Determine the [x, y] coordinate at the center of the cell enclosing the given text.  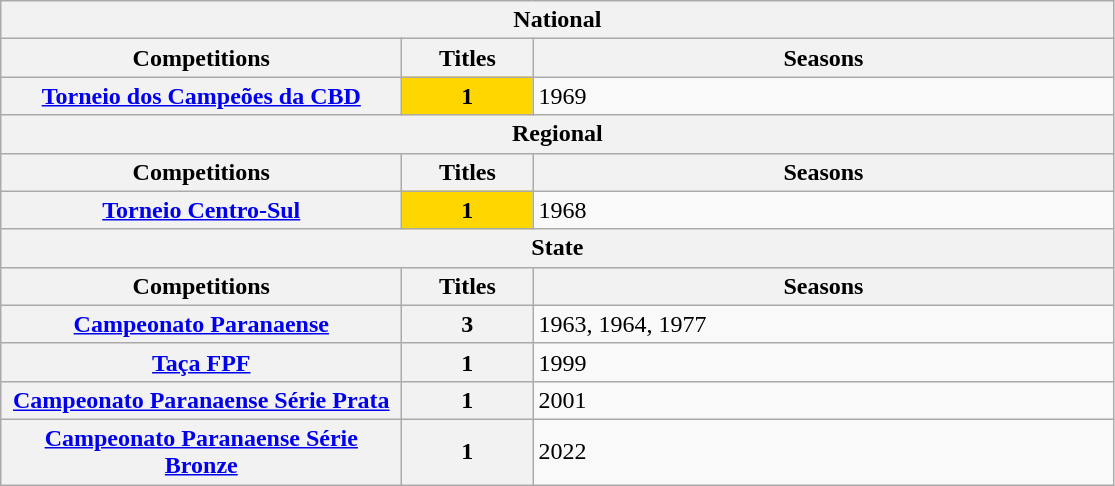
1963, 1964, 1977 [824, 324]
1999 [824, 362]
2001 [824, 400]
Regional [558, 134]
Torneio Centro-Sul [202, 210]
2022 [824, 452]
Campeonato Paranaense [202, 324]
1969 [824, 96]
State [558, 248]
National [558, 20]
Taça FPF [202, 362]
3 [468, 324]
1968 [824, 210]
Torneio dos Campeões da CBD [202, 96]
Campeonato Paranaense Série Prata [202, 400]
Campeonato Paranaense Série Bronze [202, 452]
